Extract the (X, Y) coordinate from the center of the cell holding the provided text.  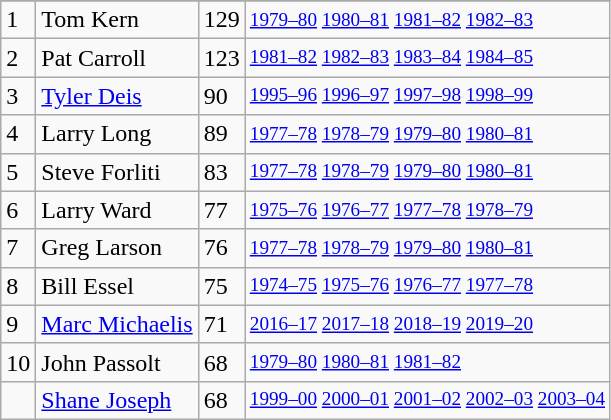
83 (222, 172)
Larry Long (117, 134)
Pat Carroll (117, 58)
Steve Forliti (117, 172)
123 (222, 58)
Greg Larson (117, 248)
Tyler Deis (117, 96)
John Passolt (117, 362)
1979–80 1980–81 1981–82 1982–83 (427, 20)
129 (222, 20)
Larry Ward (117, 210)
1999–00 2000–01 2001–02 2002–03 2003–04 (427, 400)
Bill Essel (117, 286)
4 (18, 134)
1995–96 1996–97 1997–98 1998–99 (427, 96)
77 (222, 210)
Marc Michaelis (117, 324)
5 (18, 172)
1 (18, 20)
1975–76 1976–77 1977–78 1978–79 (427, 210)
90 (222, 96)
6 (18, 210)
2 (18, 58)
89 (222, 134)
1979–80 1980–81 1981–82 (427, 362)
8 (18, 286)
71 (222, 324)
75 (222, 286)
Shane Joseph (117, 400)
2016–17 2017–18 2018–19 2019–20 (427, 324)
7 (18, 248)
3 (18, 96)
9 (18, 324)
1981–82 1982–83 1983–84 1984–85 (427, 58)
Tom Kern (117, 20)
10 (18, 362)
76 (222, 248)
1974–75 1975–76 1976–77 1977–78 (427, 286)
